Search for the cell housing the specified text and yield its (X, Y) center coordinate. 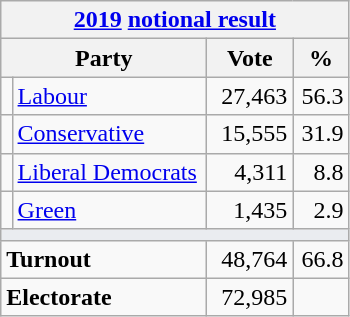
Green (110, 210)
2019 notional result (175, 20)
1,435 (250, 210)
% (321, 58)
Electorate (104, 297)
56.3 (321, 96)
72,985 (250, 297)
66.8 (321, 259)
31.9 (321, 134)
8.8 (321, 172)
4,311 (250, 172)
27,463 (250, 96)
Party (104, 58)
Turnout (104, 259)
Conservative (110, 134)
48,764 (250, 259)
Labour (110, 96)
2.9 (321, 210)
Vote (250, 58)
Liberal Democrats (110, 172)
15,555 (250, 134)
